From the cell containing the given text, extract its center point as (X, Y) coordinate. 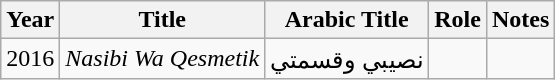
Nasibi Wa Qesmetik (162, 59)
Role (458, 20)
Year (30, 20)
Arabic Title (347, 20)
Notes (520, 20)
Title (162, 20)
نصيبي وقسمتي (347, 59)
2016 (30, 59)
